Return (x, y) of the center of cell containing provided text 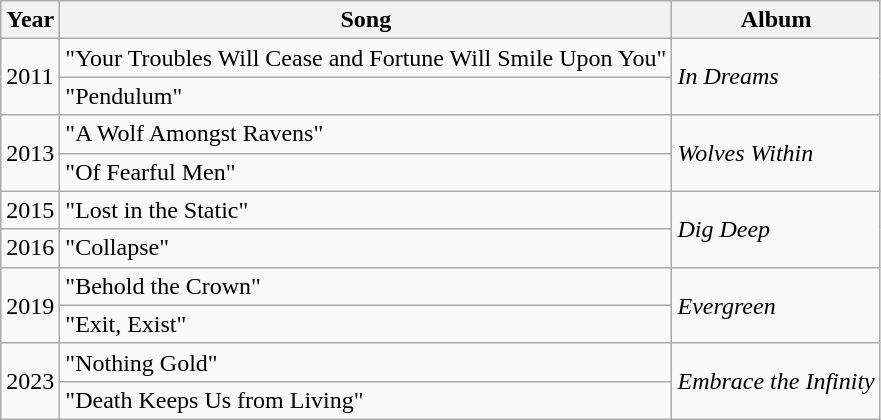
"A Wolf Amongst Ravens" (366, 134)
2013 (30, 153)
"Behold the Crown" (366, 286)
In Dreams (776, 77)
"Of Fearful Men" (366, 172)
"Your Troubles Will Cease and Fortune Will Smile Upon You" (366, 58)
2019 (30, 305)
Year (30, 20)
Dig Deep (776, 229)
Song (366, 20)
"Exit, Exist" (366, 324)
Evergreen (776, 305)
Album (776, 20)
"Collapse" (366, 248)
"Lost in the Static" (366, 210)
"Nothing Gold" (366, 362)
"Pendulum" (366, 96)
Embrace the Infinity (776, 381)
"Death Keeps Us from Living" (366, 400)
2023 (30, 381)
2011 (30, 77)
2015 (30, 210)
Wolves Within (776, 153)
2016 (30, 248)
